From the cell containing the given text, extract its center point as [x, y] coordinate. 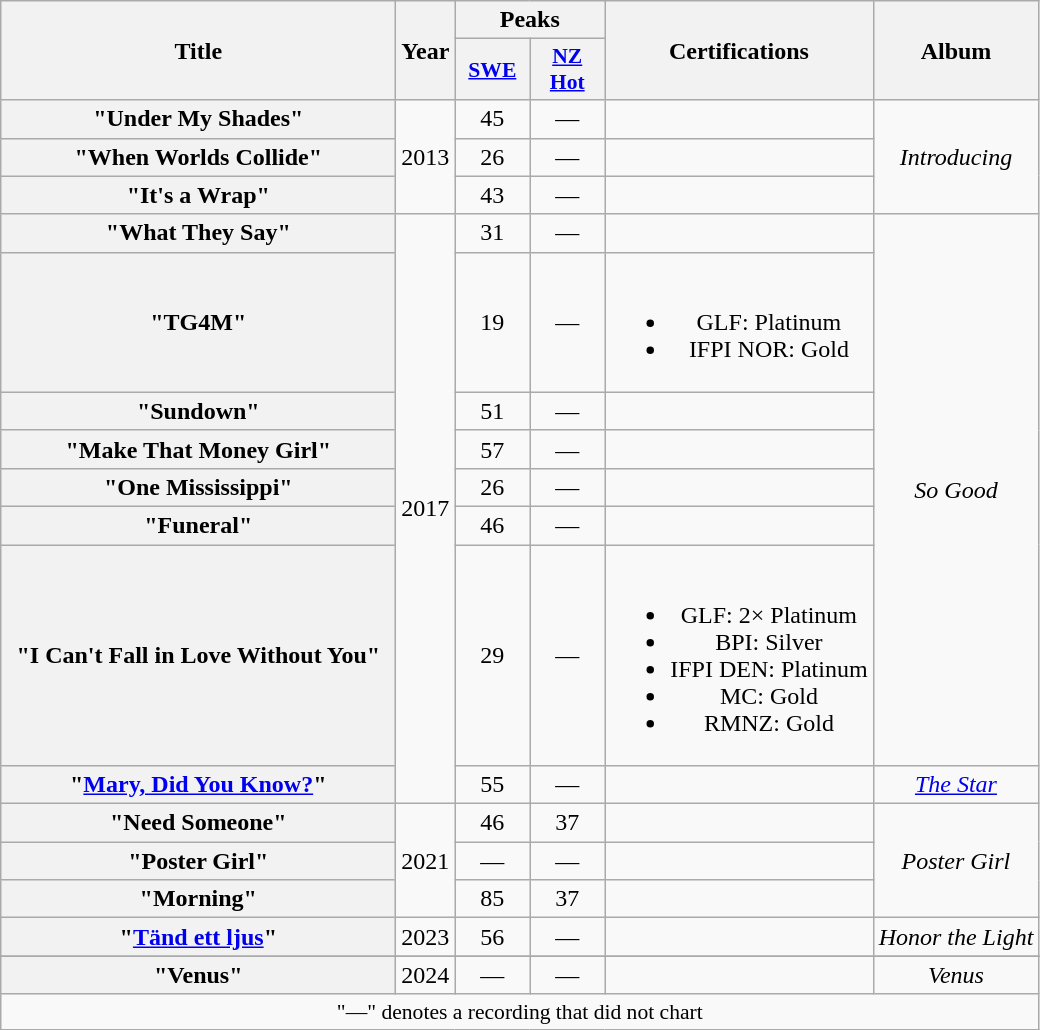
"It's a Wrap" [198, 195]
So Good [956, 490]
51 [492, 411]
"Sundown" [198, 411]
56 [492, 937]
"TG4M" [198, 322]
Certifications [739, 50]
2013 [426, 157]
Poster Girl [956, 861]
43 [492, 195]
"Make That Money Girl" [198, 449]
31 [492, 233]
"What They Say" [198, 233]
"When Worlds Collide" [198, 157]
57 [492, 449]
Year [426, 50]
2021 [426, 861]
SWE [492, 70]
"One Mississippi" [198, 487]
"Morning" [198, 899]
Honor the Light [956, 937]
Venus [956, 975]
Title [198, 50]
"Mary, Did You Know?" [198, 785]
GLF: PlatinumIFPI NOR: Gold [739, 322]
19 [492, 322]
NZHot [568, 70]
GLF: 2× PlatinumBPI: SilverIFPI DEN: PlatinumMC: GoldRMNZ: Gold [739, 654]
2023 [426, 937]
Peaks [530, 20]
"I Can't Fall in Love Without You" [198, 654]
"Funeral" [198, 525]
"Need Someone" [198, 823]
Album [956, 50]
"Tänd ett ljus" [198, 937]
"Under My Shades" [198, 119]
55 [492, 785]
29 [492, 654]
45 [492, 119]
"Venus" [198, 975]
2024 [426, 975]
85 [492, 899]
Introducing [956, 157]
The Star [956, 785]
"—" denotes a recording that did not chart [520, 1012]
2017 [426, 509]
"Poster Girl" [198, 861]
